Determine the [x, y] coordinate at the center of the cell enclosing the given text.  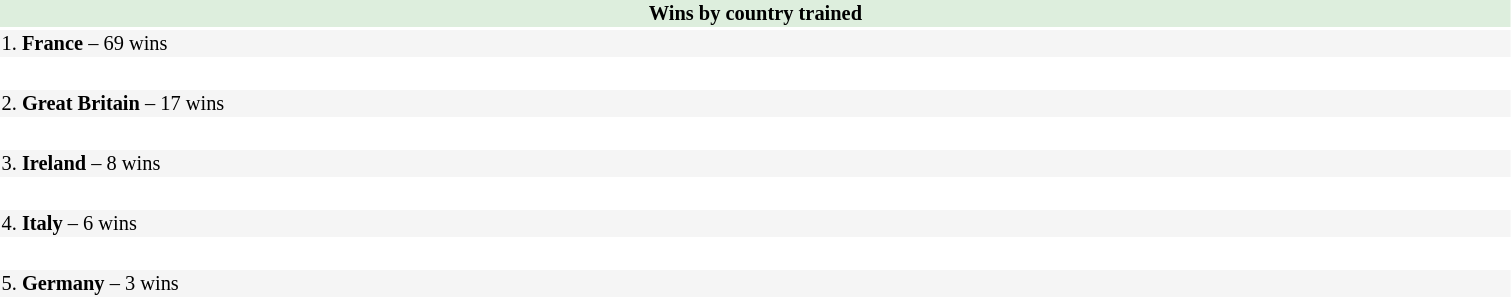
3. Ireland – 8 wins [756, 164]
5. Germany – 3 wins [756, 284]
1. France – 69 wins [756, 44]
4. Italy – 6 wins [756, 224]
Wins by country trained [756, 14]
2. Great Britain – 17 wins [756, 104]
